For the text-containing cell, return its midpoint in (X, Y) coordinate format. 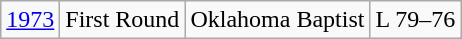
L 79–76 (416, 20)
1973 (30, 20)
First Round (122, 20)
Oklahoma Baptist (278, 20)
